Extract the (x, y) coordinate from the center of the cell holding the provided text.  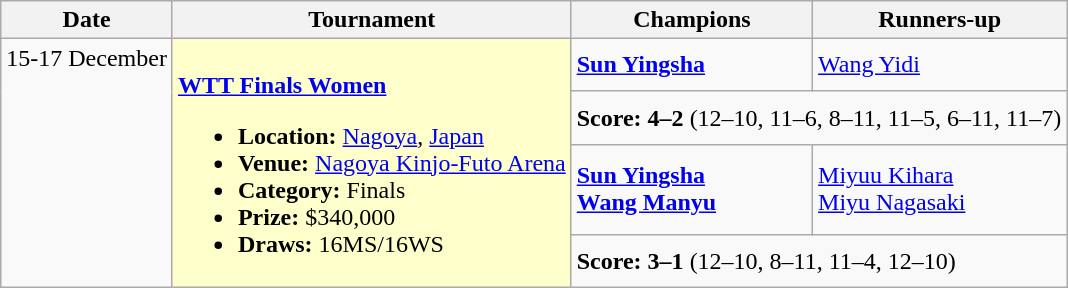
Sun Yingsha (692, 66)
Champions (692, 20)
Score: 4–2 (12–10, 11–6, 8–11, 11–5, 6–11, 11–7) (818, 118)
15-17 December (87, 163)
Wang Yidi (940, 66)
Sun Yingsha Wang Manyu (692, 189)
Date (87, 20)
Tournament (372, 20)
Miyuu Kihara Miyu Nagasaki (940, 189)
Runners-up (940, 20)
WTT Finals WomenLocation: Nagoya, JapanVenue: Nagoya Kinjo-Futo ArenaCategory: FinalsPrize: $340,000Draws: 16MS/16WS (372, 163)
Score: 3–1 (12–10, 8–11, 11–4, 12–10) (818, 260)
